Extract the (X, Y) coordinate from the center of the cell holding the provided text.  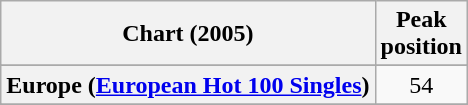
Chart (2005) (188, 34)
Peakposition (421, 34)
Europe (European Hot 100 Singles) (188, 85)
54 (421, 85)
